Return [X, Y] of the center of cell containing provided text 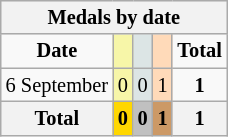
6 September [57, 85]
Medals by date [114, 17]
Date [57, 51]
